Return (x, y) of the center of cell containing provided text 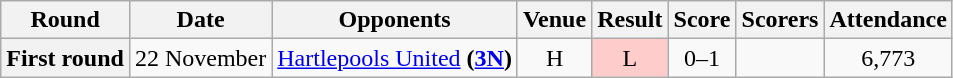
Score (702, 20)
First round (66, 58)
Round (66, 20)
L (630, 58)
H (554, 58)
Date (200, 20)
0–1 (702, 58)
Attendance (888, 20)
Opponents (395, 20)
6,773 (888, 58)
Result (630, 20)
22 November (200, 58)
Scorers (780, 20)
Venue (554, 20)
Hartlepools United (3N) (395, 58)
